Search for the cell housing the specified text and yield its [X, Y] center coordinate. 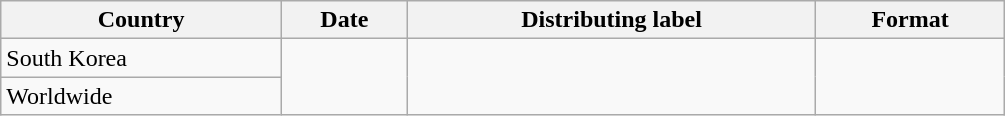
Country [142, 20]
Distributing label [612, 20]
Date [344, 20]
Worldwide [142, 96]
South Korea [142, 58]
Format [910, 20]
